Pinpoint the cell where the given text exists, returning its [x, y] midpoint coordinate. 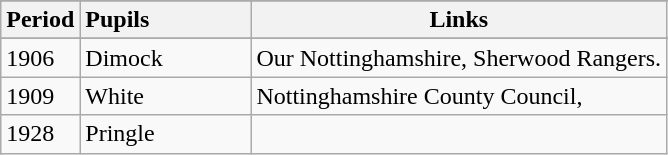
Links [459, 20]
Pringle [166, 134]
White [166, 96]
Pupils [166, 20]
Our Nottinghamshire, Sherwood Rangers. [459, 58]
1909 [40, 96]
1928 [40, 134]
Period [40, 20]
Nottinghamshire County Council, [459, 96]
Dimock [166, 58]
1906 [40, 58]
